Return the [X, Y] coordinate for the center point of the cell that contains the specified text.  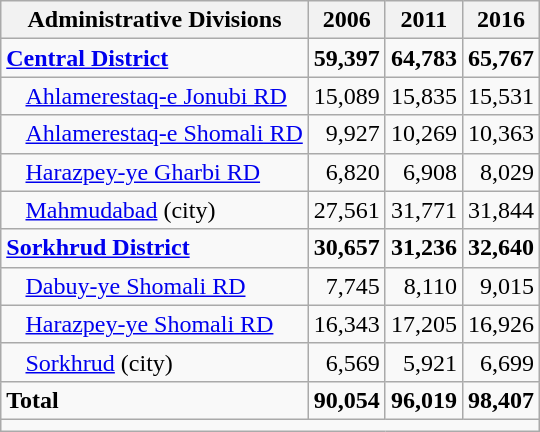
32,640 [500, 248]
6,699 [500, 362]
64,783 [424, 58]
7,745 [346, 286]
8,110 [424, 286]
6,569 [346, 362]
15,089 [346, 96]
59,397 [346, 58]
27,561 [346, 210]
2016 [500, 20]
2011 [424, 20]
65,767 [500, 58]
31,844 [500, 210]
15,531 [500, 96]
98,407 [500, 400]
31,771 [424, 210]
Sorkhrud District [155, 248]
9,015 [500, 286]
16,343 [346, 324]
16,926 [500, 324]
9,927 [346, 134]
6,820 [346, 172]
Harazpey-ye Shomali RD [155, 324]
Ahlamerestaq-e Jonubi RD [155, 96]
Dabuy-ye Shomali RD [155, 286]
17,205 [424, 324]
6,908 [424, 172]
Administrative Divisions [155, 20]
90,054 [346, 400]
2006 [346, 20]
8,029 [500, 172]
Total [155, 400]
Central District [155, 58]
Harazpey-ye Gharbi RD [155, 172]
Ahlamerestaq-e Shomali RD [155, 134]
15,835 [424, 96]
5,921 [424, 362]
96,019 [424, 400]
10,269 [424, 134]
31,236 [424, 248]
Mahmudabad (city) [155, 210]
10,363 [500, 134]
30,657 [346, 248]
Sorkhrud (city) [155, 362]
